Capture the cell that displays the provided text and extract its (x, y) central coordinate. 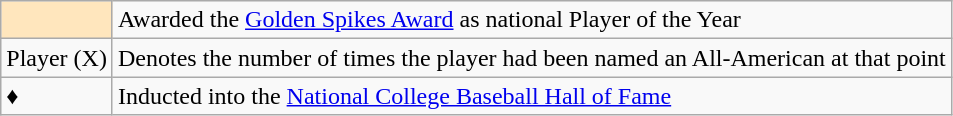
Player (X) (57, 58)
♦ (57, 96)
Denotes the number of times the player had been named an All-American at that point (532, 58)
Awarded the Golden Spikes Award as national Player of the Year (532, 20)
Inducted into the National College Baseball Hall of Fame (532, 96)
